Capture the cell that displays the provided text and extract its [x, y] central coordinate. 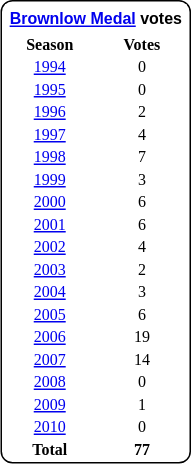
19 [142, 337]
2006 [50, 337]
2009 [50, 404]
1 [142, 404]
2004 [50, 292]
7 [142, 157]
2010 [50, 427]
2000 [50, 202]
1995 [50, 90]
Total [50, 450]
1994 [50, 67]
Votes [142, 44]
14 [142, 360]
1999 [50, 180]
2002 [50, 247]
2001 [50, 224]
1997 [50, 134]
2005 [50, 314]
Brownlow Medal votes [96, 18]
77 [142, 450]
2003 [50, 270]
Season [50, 44]
1996 [50, 112]
2008 [50, 382]
2007 [50, 360]
1998 [50, 157]
